For the text-containing cell, return its midpoint in [x, y] coordinate format. 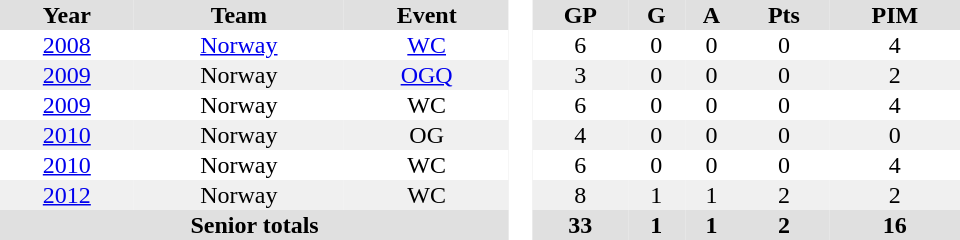
GP [580, 15]
Pts [784, 15]
Event [426, 15]
8 [580, 195]
33 [580, 225]
16 [895, 225]
2008 [67, 45]
OG [426, 135]
3 [580, 75]
2012 [67, 195]
Senior totals [254, 225]
PIM [895, 15]
Year [67, 15]
A [712, 15]
Team [239, 15]
OGQ [426, 75]
G [656, 15]
